Determine the [X, Y] coordinate at the center of the cell enclosing the given text.  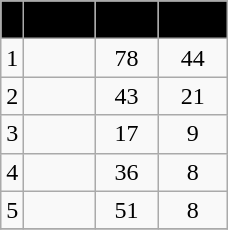
9 [193, 134]
3 [12, 134]
51 [126, 210]
# [12, 20]
Goals [193, 20]
Name [60, 20]
5 [12, 210]
78 [126, 58]
44 [193, 58]
36 [126, 172]
43 [126, 96]
4 [12, 172]
17 [126, 134]
21 [193, 96]
2 [12, 96]
1 [12, 58]
Caps [126, 20]
